Capture the cell that displays the provided text and extract its (x, y) central coordinate. 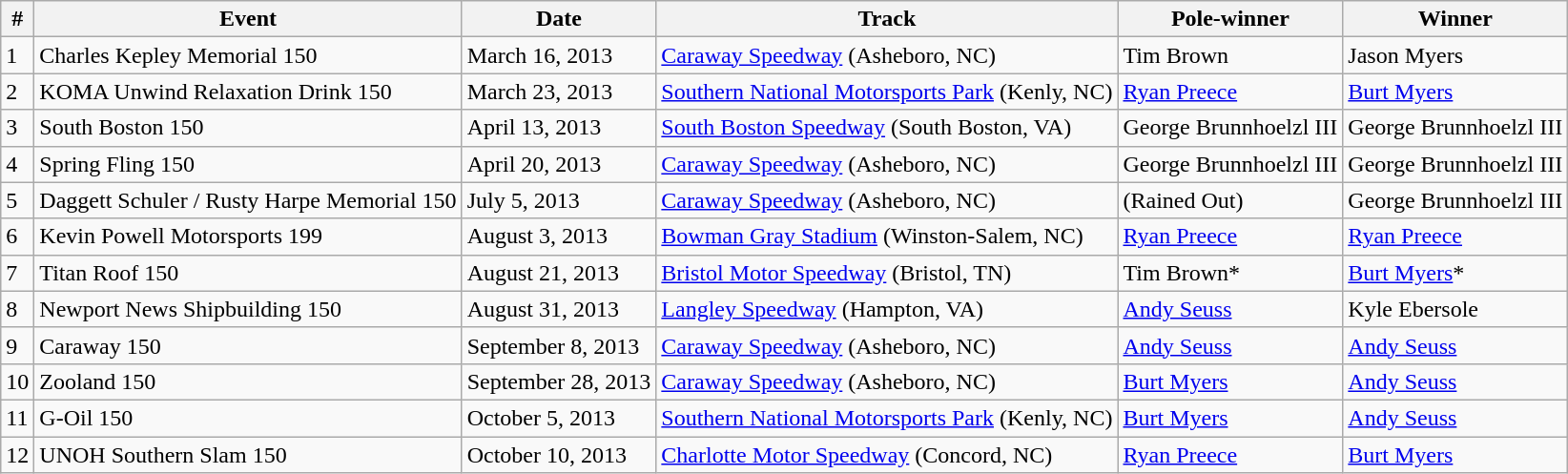
Burt Myers* (1455, 273)
April 20, 2013 (559, 164)
Charlotte Motor Speedway (Concord, NC) (887, 455)
G-Oil 150 (248, 418)
5 (17, 200)
August 21, 2013 (559, 273)
South Boston Speedway (South Boston, VA) (887, 128)
September 28, 2013 (559, 381)
Daggett Schuler / Rusty Harpe Memorial 150 (248, 200)
August 31, 2013 (559, 309)
6 (17, 237)
KOMA Unwind Relaxation Drink 150 (248, 92)
October 10, 2013 (559, 455)
August 3, 2013 (559, 237)
Caraway 150 (248, 345)
Newport News Shipbuilding 150 (248, 309)
South Boston 150 (248, 128)
April 13, 2013 (559, 128)
Charles Kepley Memorial 150 (248, 55)
Zooland 150 (248, 381)
October 5, 2013 (559, 418)
Track (887, 19)
Jason Myers (1455, 55)
Langley Speedway (Hampton, VA) (887, 309)
Pole-winner (1230, 19)
7 (17, 273)
March 16, 2013 (559, 55)
Winner (1455, 19)
4 (17, 164)
9 (17, 345)
3 (17, 128)
Tim Brown* (1230, 273)
11 (17, 418)
September 8, 2013 (559, 345)
10 (17, 381)
Kevin Powell Motorsports 199 (248, 237)
Titan Roof 150 (248, 273)
8 (17, 309)
1 (17, 55)
Spring Fling 150 (248, 164)
Tim Brown (1230, 55)
Kyle Ebersole (1455, 309)
July 5, 2013 (559, 200)
Bristol Motor Speedway (Bristol, TN) (887, 273)
# (17, 19)
Event (248, 19)
Date (559, 19)
2 (17, 92)
UNOH Southern Slam 150 (248, 455)
12 (17, 455)
(Rained Out) (1230, 200)
Bowman Gray Stadium (Winston-Salem, NC) (887, 237)
March 23, 2013 (559, 92)
